Scan for the cell matching the given text and deliver its (X, Y) coordinate at center. 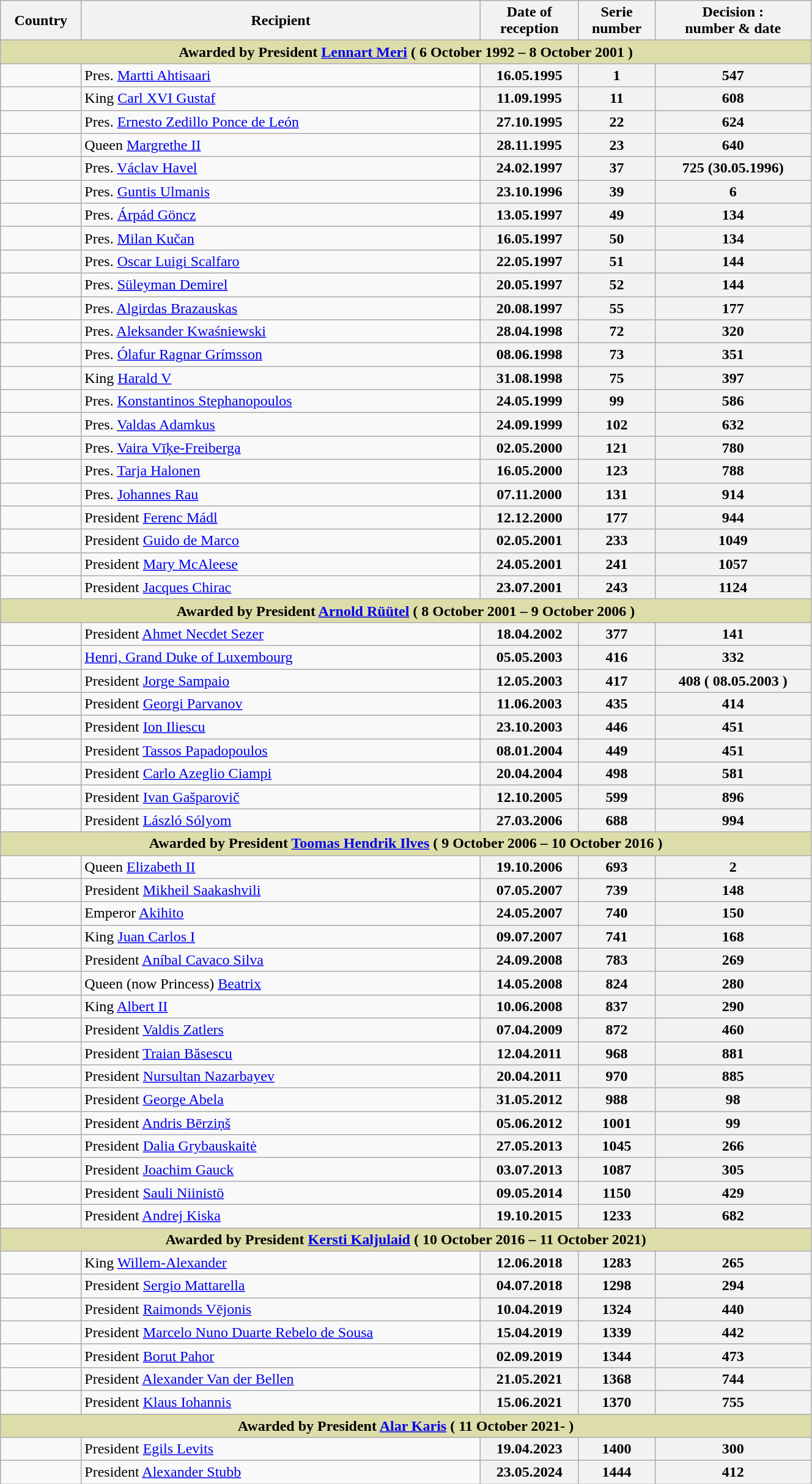
27.03.2006 (530, 820)
98 (733, 1100)
332 (733, 657)
Awarded by President Alar Karis ( 11 October 2021- ) (406, 1426)
12.10.2005 (530, 797)
755 (733, 1402)
11.09.1995 (530, 98)
24.09.1999 (530, 425)
President Andrej Kiska (281, 1216)
1283 (616, 1263)
11.06.2003 (530, 704)
Pres. Algirdas Brazauskas (281, 308)
1400 (616, 1449)
Awarded by President Lennart Meri ( 6 October 1992 – 8 October 2001 ) (406, 52)
123 (616, 471)
09.07.2007 (530, 937)
1049 (733, 541)
King Willem-Alexander (281, 1263)
President Mikheil Saakashvili (281, 890)
473 (733, 1356)
Pres. Johannes Rau (281, 494)
872 (616, 1030)
Pres. Süleyman Demirel (281, 284)
640 (733, 145)
435 (616, 704)
294 (733, 1286)
414 (733, 704)
President Sauli Niinistö (281, 1193)
King Albert II (281, 1006)
780 (733, 448)
President Ion Iliescu (281, 727)
49 (616, 215)
739 (616, 890)
408 ( 08.05.2003 ) (733, 681)
President Ahmet Necdet Sezer (281, 634)
09.05.2014 (530, 1193)
Pres. Guntis Ulmanis (281, 191)
President Klaus Iohannis (281, 1402)
682 (733, 1216)
22 (616, 122)
President Mary McAleese (281, 564)
Pres. Oscar Luigi Scalfaro (281, 261)
16.05.2000 (530, 471)
740 (616, 913)
President László Sólyom (281, 820)
14.05.2008 (530, 983)
460 (733, 1030)
12.12.2000 (530, 518)
1368 (616, 1379)
05.05.2003 (530, 657)
President Nursultan Nazarbayev (281, 1077)
269 (733, 960)
03.07.2013 (530, 1170)
05.06.2012 (530, 1123)
55 (616, 308)
31.05.2012 (530, 1100)
914 (733, 494)
18.04.2002 (530, 634)
608 (733, 98)
837 (616, 1006)
397 (733, 378)
824 (616, 983)
King Harald V (281, 378)
351 (733, 355)
241 (616, 564)
Awarded by President Kersti Kaljulaid ( 10 October 2016 – 11 October 2021) (406, 1239)
417 (616, 681)
Serie number (616, 21)
President Ferenc Mádl (281, 518)
233 (616, 541)
12.04.2011 (530, 1053)
President Alexander Stubb (281, 1472)
Awarded by President Arnold Rüütel ( 8 October 2001 – 9 October 2006 ) (406, 610)
27.05.2013 (530, 1146)
741 (616, 937)
168 (733, 937)
16.05.1995 (530, 75)
10.06.2008 (530, 1006)
72 (616, 332)
Pres. Ernesto Zedillo Ponce de León (281, 122)
Pres. Árpád Göncz (281, 215)
Pres. Valdas Adamkus (281, 425)
377 (616, 634)
52 (616, 284)
27.10.1995 (530, 122)
President Joachim Gauck (281, 1170)
547 (733, 75)
1150 (616, 1193)
24.05.2001 (530, 564)
Pres. Václav Havel (281, 168)
31.08.1998 (530, 378)
President Ivan Gašparovič (281, 797)
Pres. Vaira Vīķe-Freiberga (281, 448)
1045 (616, 1146)
1324 (616, 1309)
788 (733, 471)
624 (733, 122)
446 (616, 727)
20.05.1997 (530, 284)
President Marcelo Nuno Duarte Rebelo de Sousa (281, 1332)
1001 (616, 1123)
Date of reception (530, 21)
Pres. Konstantinos Stephanopoulos (281, 401)
Decision :number & date (733, 21)
1057 (733, 564)
412 (733, 1472)
President Alexander Van der Bellen (281, 1379)
Queen Margrethe II (281, 145)
599 (616, 797)
Queen (now Princess) Beatrix (281, 983)
19.10.2006 (530, 867)
President Borut Pahor (281, 1356)
President Andris Bērziņš (281, 1123)
50 (616, 238)
Emperor Akihito (281, 913)
73 (616, 355)
President Valdis Zatlers (281, 1030)
President Traian Băsescu (281, 1053)
08.06.1998 (530, 355)
Henri, Grand Duke of Luxembourg (281, 657)
896 (733, 797)
1344 (616, 1356)
President Georgi Parvanov (281, 704)
131 (616, 494)
632 (733, 425)
President Jorge Sampaio (281, 681)
1087 (616, 1170)
994 (733, 820)
Queen Elizabeth II (281, 867)
Pres. Aleksander Kwaśniewski (281, 332)
498 (616, 774)
442 (733, 1332)
15.06.2021 (530, 1402)
23.07.2001 (530, 587)
243 (616, 587)
266 (733, 1146)
President Raimonds Vējonis (281, 1309)
885 (733, 1077)
102 (616, 425)
President Tassos Papadopoulos (281, 751)
23 (616, 145)
Awarded by President Toomas Hendrik Ilves ( 9 October 2006 – 10 October 2016 ) (406, 844)
280 (733, 983)
12.05.2003 (530, 681)
20.08.1997 (530, 308)
07.04.2009 (530, 1030)
19.04.2023 (530, 1449)
02.09.2019 (530, 1356)
Country (41, 21)
23.10.2003 (530, 727)
305 (733, 1170)
881 (733, 1053)
141 (733, 634)
President Sergio Mattarella (281, 1286)
429 (733, 1193)
39 (616, 191)
08.01.2004 (530, 751)
24.02.1997 (530, 168)
Pres. Milan Kučan (281, 238)
265 (733, 1263)
28.11.1995 (530, 145)
16.05.1997 (530, 238)
02.05.2001 (530, 541)
320 (733, 332)
449 (616, 751)
783 (616, 960)
19.10.2015 (530, 1216)
1 (616, 75)
1339 (616, 1332)
07.11.2000 (530, 494)
12.06.2018 (530, 1263)
02.05.2000 (530, 448)
Pres. Ólafur Ragnar Grímsson (281, 355)
Pres. Tarja Halonen (281, 471)
988 (616, 1100)
970 (616, 1077)
440 (733, 1309)
President Aníbal Cavaco Silva (281, 960)
693 (616, 867)
150 (733, 913)
King Carl XVI Gustaf (281, 98)
23.05.2024 (530, 1472)
28.04.1998 (530, 332)
24.05.2007 (530, 913)
37 (616, 168)
07.05.2007 (530, 890)
1233 (616, 1216)
20.04.2011 (530, 1077)
968 (616, 1053)
581 (733, 774)
944 (733, 518)
290 (733, 1006)
6 (733, 191)
24.05.1999 (530, 401)
Recipient (281, 21)
10.04.2019 (530, 1309)
President Dalia Grybauskaitė (281, 1146)
416 (616, 657)
1298 (616, 1286)
725 (30.05.1996) (733, 168)
22.05.1997 (530, 261)
744 (733, 1379)
King Juan Carlos I (281, 937)
21.05.2021 (530, 1379)
President Jacques Chirac (281, 587)
15.04.2019 (530, 1332)
20.04.2004 (530, 774)
75 (616, 378)
586 (733, 401)
121 (616, 448)
688 (616, 820)
1124 (733, 587)
President Egils Levits (281, 1449)
04.07.2018 (530, 1286)
11 (616, 98)
13.05.1997 (530, 215)
1370 (616, 1402)
1444 (616, 1472)
300 (733, 1449)
President George Abela (281, 1100)
2 (733, 867)
51 (616, 261)
President Guido de Marco (281, 541)
23.10.1996 (530, 191)
Pres. Martti Ahtisaari (281, 75)
148 (733, 890)
President Carlo Azeglio Ciampi (281, 774)
24.09.2008 (530, 960)
